Scan for the cell matching the given text and deliver its (x, y) coordinate at center. 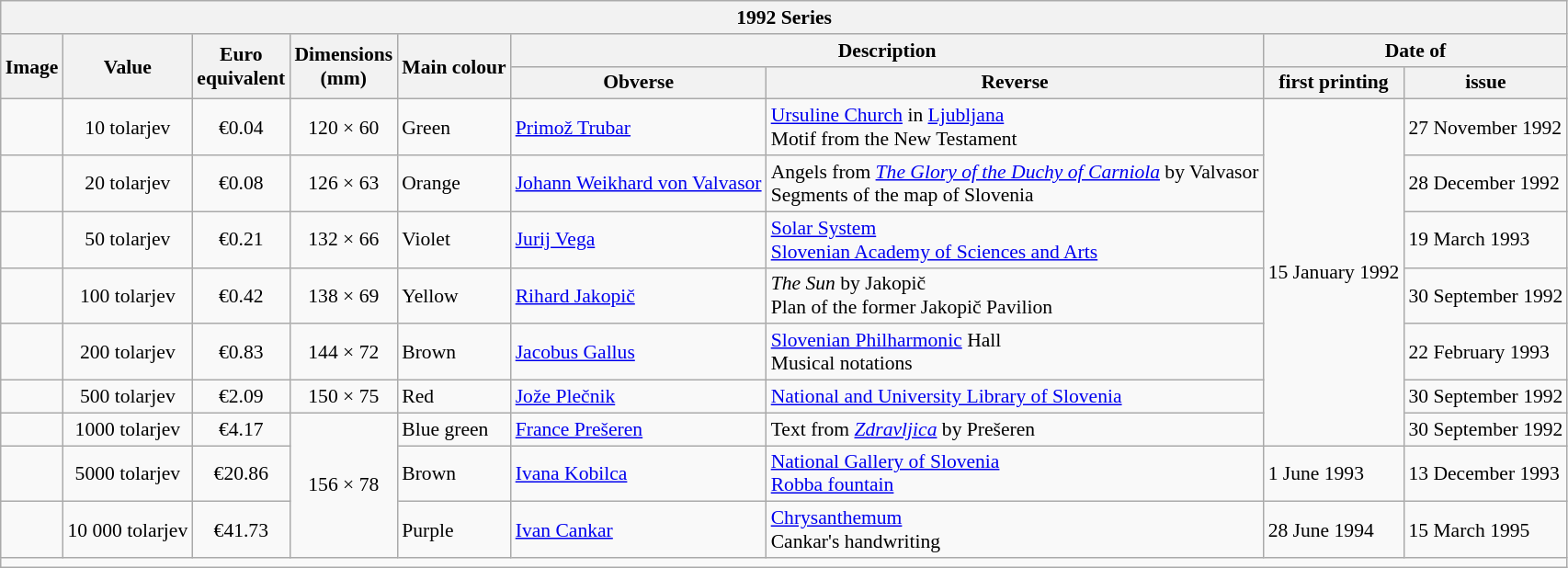
first printing (1335, 83)
€0.42 (241, 296)
138 × 69 (344, 296)
5000 tolarjev (127, 474)
132 × 66 (344, 239)
Ursuline Church in LjubljanaMotif from the New Testament (1015, 127)
1000 tolarjev (127, 429)
Johann Weikhard von Valvasor (639, 184)
22 February 1993 (1485, 353)
Green (454, 127)
France Prešeren (639, 429)
19 March 1993 (1485, 239)
€0.83 (241, 353)
126 × 63 (344, 184)
Value (127, 66)
10 000 tolarjev (127, 529)
The Sun by JakopičPlan of the former Jakopič Pavilion (1015, 296)
Jacobus Gallus (639, 353)
20 tolarjev (127, 184)
15 March 1995 (1485, 529)
Image (32, 66)
Purple (454, 529)
Ivan Cankar (639, 529)
issue (1485, 83)
200 tolarjev (127, 353)
Euroequivalent (241, 66)
Red (454, 397)
100 tolarjev (127, 296)
28 June 1994 (1335, 529)
Orange (454, 184)
Blue green (454, 429)
Ivana Kobilca (639, 474)
Description (888, 51)
Text from Zdravljica by Prešeren (1015, 429)
15 January 1992 (1335, 272)
156 × 78 (344, 485)
28 December 1992 (1485, 184)
1 June 1993 (1335, 474)
Violet (454, 239)
50 tolarjev (127, 239)
€2.09 (241, 397)
National and University Library of Slovenia (1015, 397)
National Gallery of SloveniaRobba fountain (1015, 474)
Reverse (1015, 83)
13 December 1993 (1485, 474)
150 × 75 (344, 397)
€20.86 (241, 474)
Solar SystemSlovenian Academy of Sciences and Arts (1015, 239)
27 November 1992 (1485, 127)
144 × 72 (344, 353)
1992 Series (785, 17)
Date of (1415, 51)
120 × 60 (344, 127)
Dimensions(mm) (344, 66)
ChrysanthemumCankar's handwriting (1015, 529)
€0.04 (241, 127)
€41.73 (241, 529)
500 tolarjev (127, 397)
€0.08 (241, 184)
€4.17 (241, 429)
Angels from The Glory of the Duchy of Carniola by ValvasorSegments of the map of Slovenia (1015, 184)
10 tolarjev (127, 127)
Main colour (454, 66)
€0.21 (241, 239)
Obverse (639, 83)
Primož Trubar (639, 127)
Jože Plečnik (639, 397)
Jurij Vega (639, 239)
Slovenian Philharmonic HallMusical notations (1015, 353)
Rihard Jakopič (639, 296)
Yellow (454, 296)
